Extract the (x, y) coordinate from the center of the cell holding the provided text.  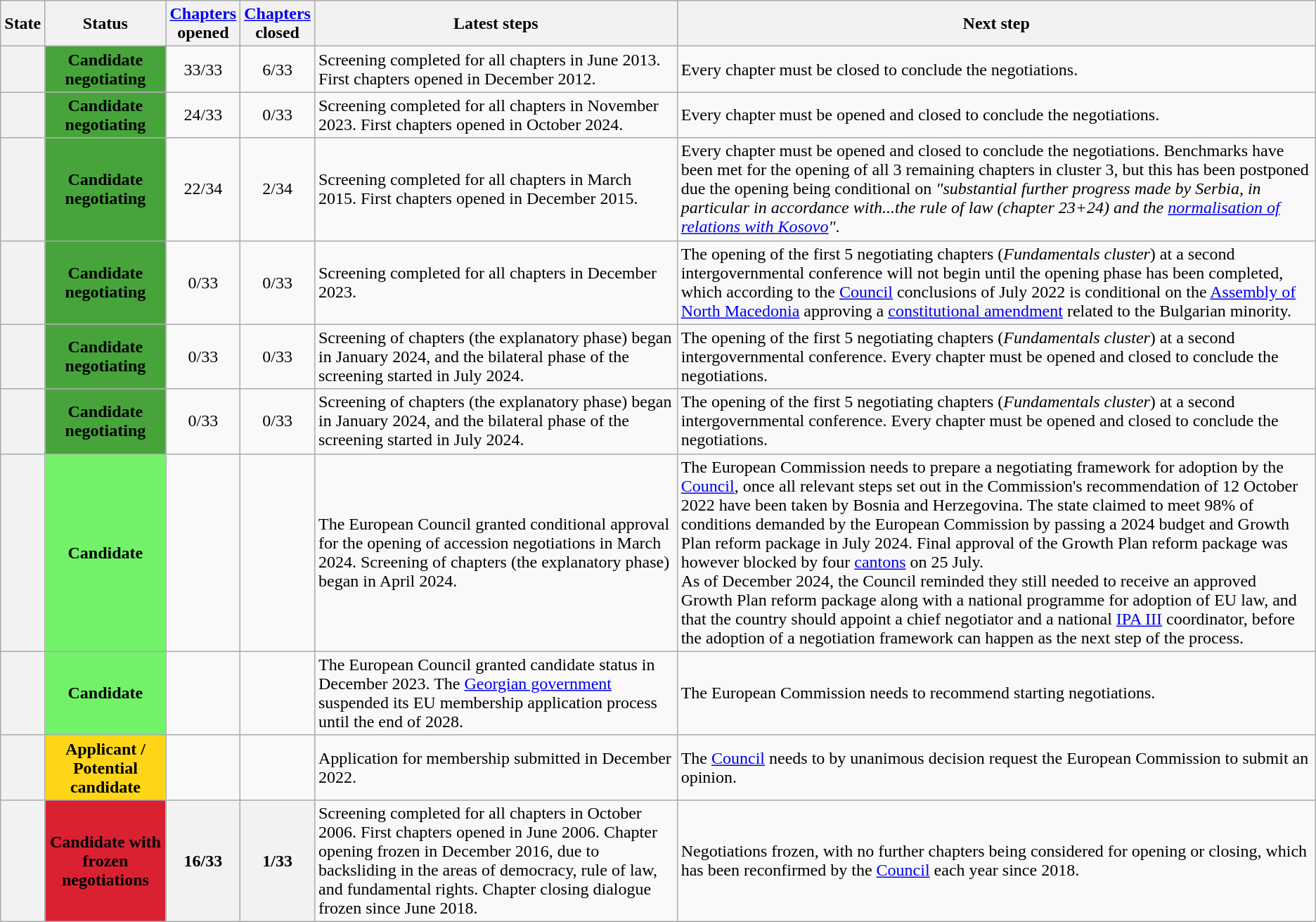
Screening completed for all chapters in December 2023. (496, 283)
Every chapter must be opened and closed to conclude the negotiations. (996, 115)
The Council needs to by unanimous decision request the European Commission to submit an opinion. (996, 767)
Chaptersopened (203, 24)
1/33 (278, 861)
Applicant / Potential candidate (105, 767)
Screening completed for all chapters in June 2013. First chapters opened in December 2012. (496, 69)
Every chapter must be closed to conclude the negotiations. (996, 69)
6/33 (278, 69)
Application for membership submitted in December 2022. (496, 767)
22/34 (203, 189)
33/33 (203, 69)
Candidate with frozen negotiations (105, 861)
Next step (996, 24)
The European Commission needs to recommend starting negotiations. (996, 693)
Latest steps (496, 24)
State (22, 24)
24/33 (203, 115)
Screening completed for all chapters in November 2023. First chapters opened in October 2024. (496, 115)
Screening completed for all chapters in March 2015. First chapters opened in December 2015. (496, 189)
16/33 (203, 861)
Chaptersclosed (278, 24)
2/34 (278, 189)
Status (105, 24)
